Pinpoint the cell where the given text exists, returning its (X, Y) midpoint coordinate. 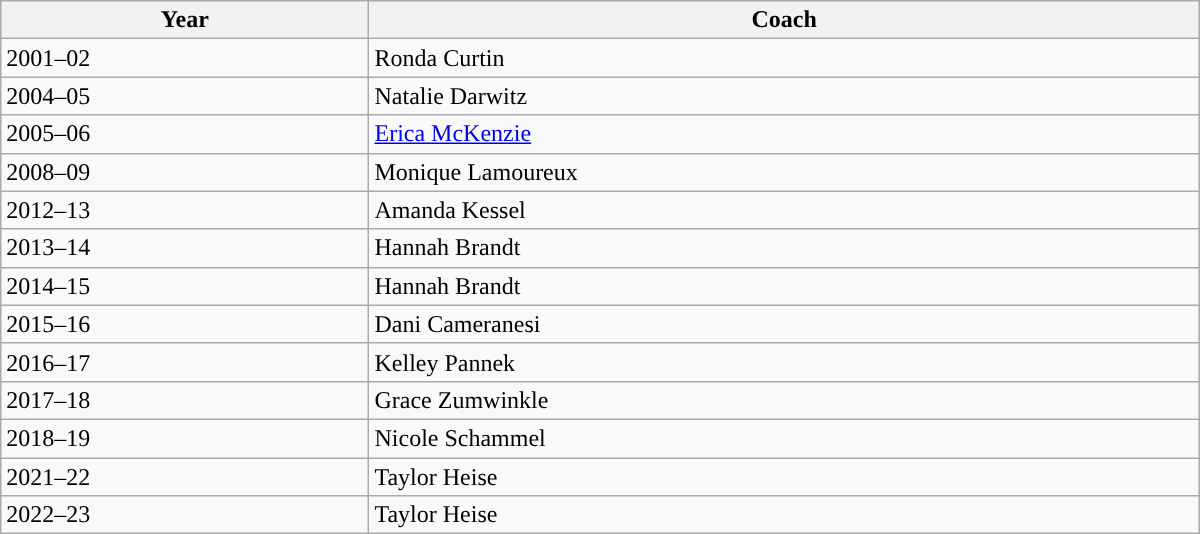
2008–09 (185, 172)
2018–19 (185, 438)
Natalie Darwitz (784, 96)
2015–16 (185, 324)
Nicole Schammel (784, 438)
Coach (784, 20)
2012–13 (185, 210)
2017–18 (185, 400)
Ronda Curtin (784, 58)
2004–05 (185, 96)
2021–22 (185, 477)
Monique Lamoureux (784, 172)
Year (185, 20)
Amanda Kessel (784, 210)
Erica McKenzie (784, 134)
2014–15 (185, 286)
Grace Zumwinkle (784, 400)
2022–23 (185, 515)
2005–06 (185, 134)
Kelley Pannek (784, 362)
2013–14 (185, 248)
2001–02 (185, 58)
Dani Cameranesi (784, 324)
2016–17 (185, 362)
